From the cell containing the given text, extract its center point as [X, Y] coordinate. 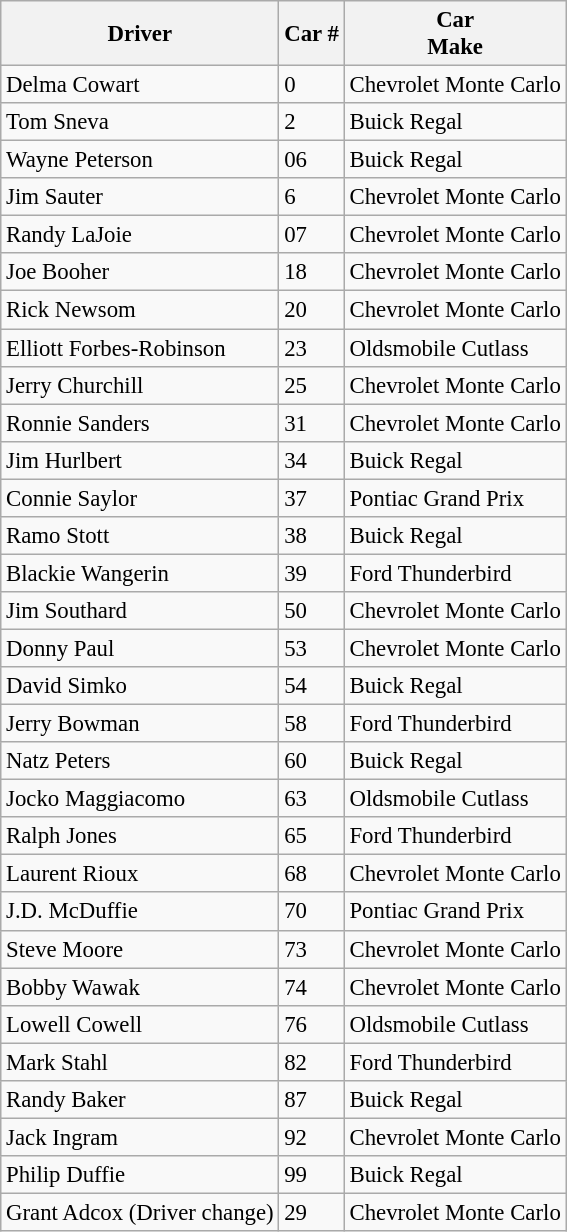
Jerry Churchill [140, 385]
99 [312, 1175]
53 [312, 648]
34 [312, 460]
Mark Stahl [140, 1062]
6 [312, 197]
David Simko [140, 686]
38 [312, 536]
63 [312, 799]
Jim Southard [140, 611]
CarMake [455, 34]
Tom Sneva [140, 122]
92 [312, 1137]
Randy LaJoie [140, 235]
Grant Adcox (Driver change) [140, 1212]
Natz Peters [140, 761]
Blackie Wangerin [140, 573]
Joe Booher [140, 273]
37 [312, 498]
54 [312, 686]
Driver [140, 34]
18 [312, 273]
J.D. McDuffie [140, 912]
76 [312, 1024]
Bobby Wawak [140, 987]
Rick Newsom [140, 310]
65 [312, 836]
07 [312, 235]
60 [312, 761]
20 [312, 310]
29 [312, 1212]
0 [312, 85]
39 [312, 573]
Lowell Cowell [140, 1024]
06 [312, 160]
74 [312, 987]
Ramo Stott [140, 536]
Jack Ingram [140, 1137]
82 [312, 1062]
Randy Baker [140, 1100]
31 [312, 423]
Connie Saylor [140, 498]
58 [312, 724]
Jim Hurlbert [140, 460]
Ralph Jones [140, 836]
Ronnie Sanders [140, 423]
Wayne Peterson [140, 160]
Car # [312, 34]
68 [312, 874]
Steve Moore [140, 949]
Jocko Maggiacomo [140, 799]
Delma Cowart [140, 85]
Elliott Forbes-Robinson [140, 348]
Philip Duffie [140, 1175]
2 [312, 122]
25 [312, 385]
87 [312, 1100]
23 [312, 348]
Jerry Bowman [140, 724]
70 [312, 912]
Laurent Rioux [140, 874]
73 [312, 949]
Jim Sauter [140, 197]
Donny Paul [140, 648]
50 [312, 611]
